For the text-containing cell, return its midpoint in [X, Y] coordinate format. 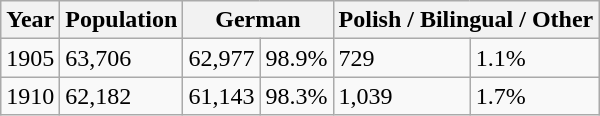
62,977 [222, 58]
1905 [30, 58]
Polish / Bilingual / Other [466, 20]
1.7% [534, 96]
62,182 [122, 96]
German [258, 20]
98.9% [296, 58]
1,039 [402, 96]
Year [30, 20]
Population [122, 20]
63,706 [122, 58]
98.3% [296, 96]
61,143 [222, 96]
1.1% [534, 58]
1910 [30, 96]
729 [402, 58]
